Return the (x, y) coordinate for the center point of the cell that contains the specified text.  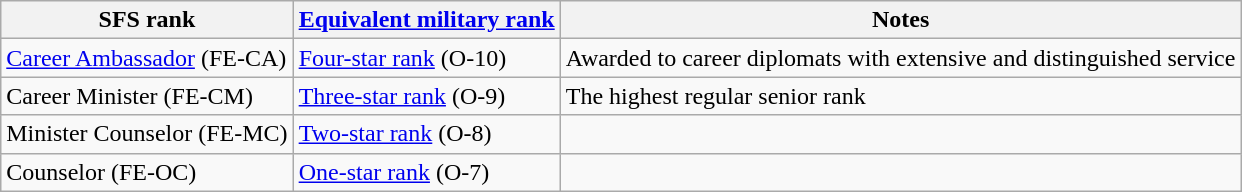
Equivalent military rank (426, 20)
Minister Counselor (FE-MC) (147, 134)
Notes (900, 20)
One-star rank (O-7) (426, 172)
Awarded to career diplomats with extensive and distinguished service (900, 58)
Counselor (FE-OC) (147, 172)
Career Minister (FE-CM) (147, 96)
Career Ambassador (FE-CA) (147, 58)
Two-star rank (O-8) (426, 134)
SFS rank (147, 20)
The highest regular senior rank (900, 96)
Three-star rank (O-9) (426, 96)
Four-star rank (O-10) (426, 58)
